Determine the [X, Y] coordinate at the center of the cell enclosing the given text.  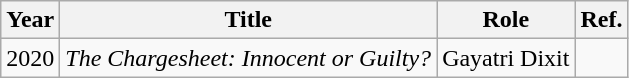
2020 [30, 58]
Ref. [602, 20]
Year [30, 20]
Role [506, 20]
Gayatri Dixit [506, 58]
The Chargesheet: Innocent or Guilty? [248, 58]
Title [248, 20]
